Determine the (x, y) coordinate at the center of the cell enclosing the given text.  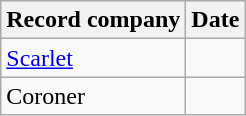
Date (216, 20)
Record company (94, 20)
Scarlet (94, 58)
Coroner (94, 96)
